Find where the given text appears and provide that cell's center as [X, Y] coordinate. 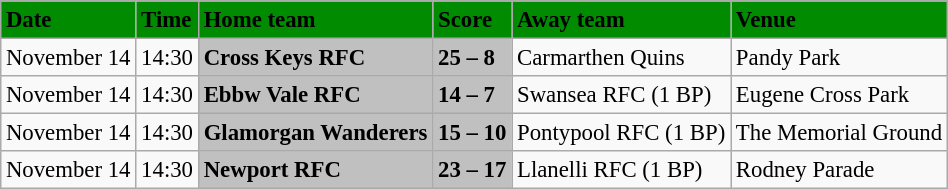
The Memorial Ground [840, 133]
Date [68, 20]
Score [472, 20]
Cross Keys RFC [315, 57]
Ebbw Vale RFC [315, 95]
23 – 17 [472, 170]
Swansea RFC (1 BP) [622, 95]
Carmarthen Quins [622, 57]
15 – 10 [472, 133]
Rodney Parade [840, 170]
14 – 7 [472, 95]
Pontypool RFC (1 BP) [622, 133]
Newport RFC [315, 170]
Time [168, 20]
Glamorgan Wanderers [315, 133]
Venue [840, 20]
Home team [315, 20]
Llanelli RFC (1 BP) [622, 170]
Eugene Cross Park [840, 95]
25 – 8 [472, 57]
Away team [622, 20]
Pandy Park [840, 57]
